Identify which cell holds the provided text, then report its (X, Y) central coordinate. 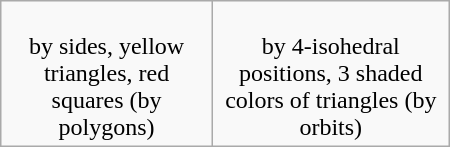
by sides, yellow triangles, red squares (by polygons) (107, 74)
by 4-isohedral positions, 3 shaded colors of triangles (by orbits) (330, 74)
